Search for the cell housing the specified text and yield its [x, y] center coordinate. 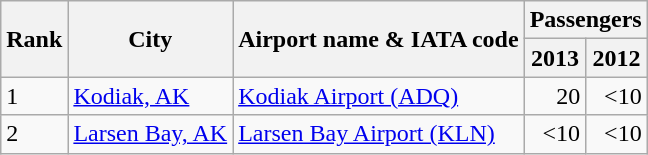
2 [34, 134]
2012 [617, 58]
1 [34, 96]
Airport name & IATA code [378, 39]
20 [555, 96]
Passengers [586, 20]
Larsen Bay, AK [150, 134]
2013 [555, 58]
Kodiak, AK [150, 96]
Kodiak Airport (ADQ) [378, 96]
City [150, 39]
Larsen Bay Airport (KLN) [378, 134]
Rank [34, 39]
